Determine the (X, Y) coordinate at the center of the cell enclosing the given text.  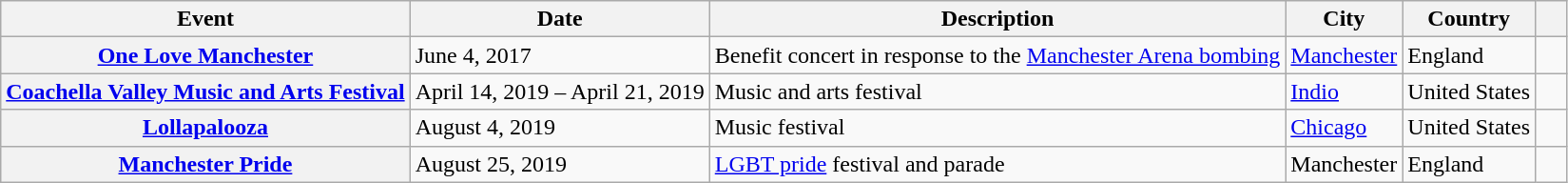
Description (997, 19)
August 4, 2019 (559, 128)
Event (205, 19)
Chicago (1345, 128)
One Love Manchester (205, 55)
June 4, 2017 (559, 55)
City (1345, 19)
Indio (1345, 91)
Lollapalooza (205, 128)
Country (1469, 19)
Music and arts festival (997, 91)
Benefit concert in response to the Manchester Arena bombing (997, 55)
Date (559, 19)
Manchester Pride (205, 164)
April 14, 2019 – April 21, 2019 (559, 91)
Coachella Valley Music and Arts Festival (205, 91)
Music festival (997, 128)
LGBT pride festival and parade (997, 164)
August 25, 2019 (559, 164)
